Find where the given text appears and provide that cell's center as [X, Y] coordinate. 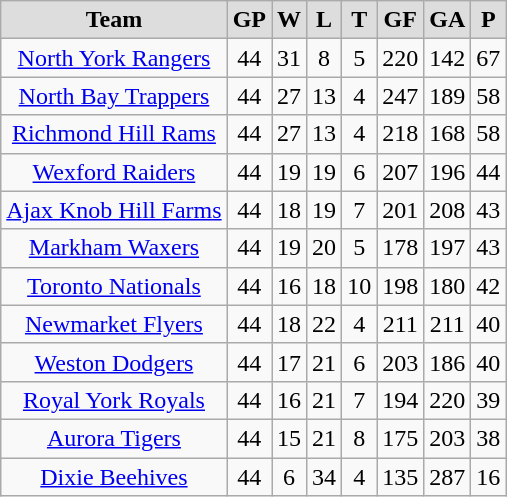
Aurora Tigers [114, 438]
20 [324, 248]
67 [488, 58]
Weston Dodgers [114, 362]
15 [290, 438]
Toronto Nationals [114, 286]
39 [488, 400]
197 [448, 248]
North Bay Trappers [114, 96]
31 [290, 58]
34 [324, 477]
Dixie Beehives [114, 477]
218 [400, 134]
142 [448, 58]
175 [400, 438]
38 [488, 438]
22 [324, 324]
Markham Waxers [114, 248]
196 [448, 172]
168 [448, 134]
P [488, 20]
247 [400, 96]
GF [400, 20]
W [290, 20]
178 [400, 248]
194 [400, 400]
Wexford Raiders [114, 172]
L [324, 20]
180 [448, 286]
Richmond Hill Rams [114, 134]
186 [448, 362]
Newmarket Flyers [114, 324]
198 [400, 286]
Royal York Royals [114, 400]
GP [249, 20]
287 [448, 477]
T [360, 20]
135 [400, 477]
207 [400, 172]
42 [488, 286]
Team [114, 20]
208 [448, 210]
Ajax Knob Hill Farms [114, 210]
201 [400, 210]
10 [360, 286]
GA [448, 20]
17 [290, 362]
North York Rangers [114, 58]
189 [448, 96]
